Return the (X, Y) coordinate for the center point of the cell that contains the specified text.  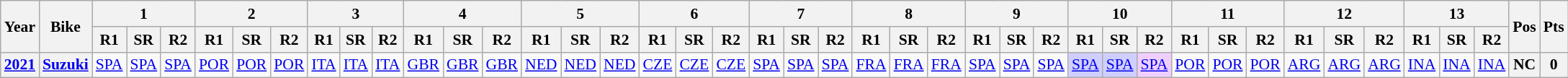
13 (1456, 14)
0 (1554, 65)
NC (1524, 65)
Bike (66, 26)
1 (144, 14)
7 (801, 14)
Suzuki (66, 65)
Year (20, 26)
9 (1017, 14)
3 (356, 14)
12 (1344, 14)
2021 (20, 65)
10 (1119, 14)
8 (908, 14)
2 (251, 14)
11 (1227, 14)
Pos (1524, 26)
5 (581, 14)
4 (462, 14)
Pts (1554, 26)
6 (694, 14)
